Detect which cell encompasses the target text, then output its (X, Y) center coordinate. 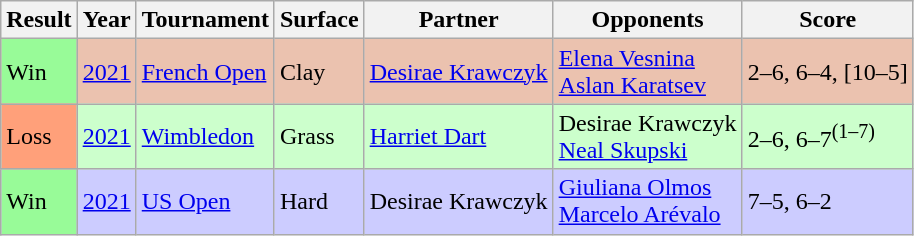
2–6, 6–7(1–7) (828, 136)
Tournament (205, 20)
Partner (458, 20)
7–5, 6–2 (828, 202)
US Open (205, 202)
Surface (319, 20)
Hard (319, 202)
2–6, 6–4, [10–5] (828, 72)
Elena Vesnina Aslan Karatsev (648, 72)
Score (828, 20)
Year (106, 20)
Opponents (648, 20)
Giuliana Olmos Marcelo Arévalo (648, 202)
Harriet Dart (458, 136)
Loss (39, 136)
Grass (319, 136)
Clay (319, 72)
Result (39, 20)
Desirae Krawczyk Neal Skupski (648, 136)
Wimbledon (205, 136)
French Open (205, 72)
